Identify which cell holds the provided text, then report its (x, y) central coordinate. 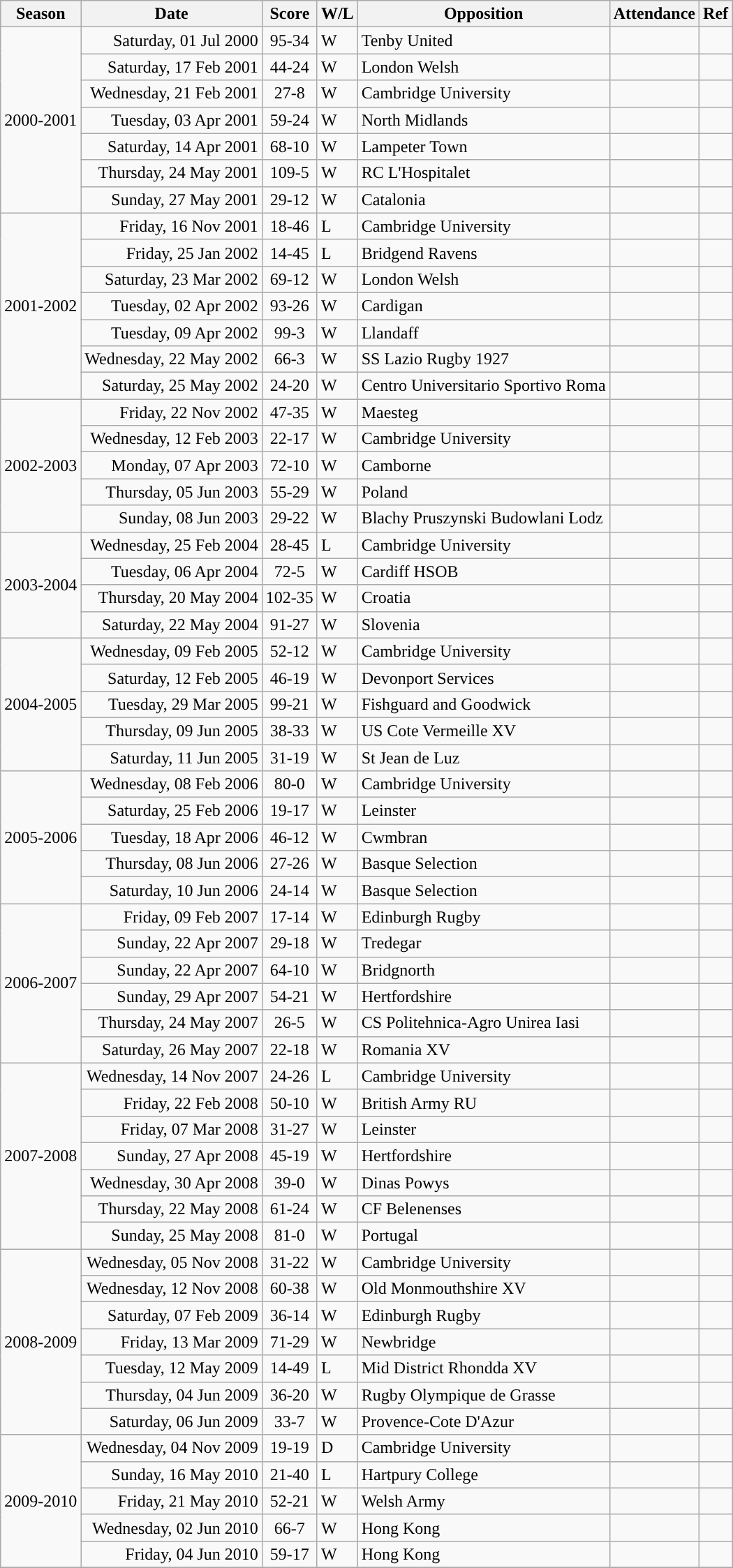
Friday, 13 Mar 2009 (172, 1342)
91-27 (289, 625)
Tenby United (483, 40)
2009-2010 (40, 1501)
Sunday, 29 Apr 2007 (172, 996)
Croatia (483, 598)
55-29 (289, 492)
38-33 (289, 731)
Saturday, 14 Apr 2001 (172, 147)
109-5 (289, 173)
61-24 (289, 1209)
Newbridge (483, 1342)
68-10 (289, 147)
CF Belenenses (483, 1209)
Saturday, 25 Feb 2006 (172, 811)
Cardiff HSOB (483, 572)
Attendance (654, 14)
Saturday, 23 Mar 2002 (172, 279)
26-5 (289, 1023)
Camborne (483, 465)
29-18 (289, 943)
Maesteg (483, 412)
Sunday, 08 Jun 2003 (172, 518)
22-18 (289, 1050)
Opposition (483, 14)
22-17 (289, 439)
Friday, 07 Mar 2008 (172, 1129)
Rugby Olympique de Grasse (483, 1395)
29-22 (289, 518)
71-29 (289, 1342)
CS Politehnica-Agro Unirea Iasi (483, 1023)
2000-2001 (40, 120)
Saturday, 17 Feb 2001 (172, 67)
Friday, 25 Jan 2002 (172, 253)
Saturday, 01 Jul 2000 (172, 40)
50-10 (289, 1103)
Wednesday, 12 Nov 2008 (172, 1289)
54-21 (289, 996)
39-0 (289, 1183)
Catalonia (483, 200)
52-21 (289, 1501)
Romania XV (483, 1050)
Wednesday, 22 May 2002 (172, 359)
Lampeter Town (483, 147)
27-26 (289, 864)
Tuesday, 18 Apr 2006 (172, 837)
46-19 (289, 678)
46-12 (289, 837)
Devonport Services (483, 678)
99-3 (289, 333)
Friday, 22 Feb 2008 (172, 1103)
21-40 (289, 1474)
Bridgend Ravens (483, 253)
14-49 (289, 1368)
Friday, 04 Jun 2010 (172, 1554)
36-20 (289, 1395)
Friday, 16 Nov 2001 (172, 226)
Date (172, 14)
102-35 (289, 598)
2005-2006 (40, 837)
Welsh Army (483, 1501)
60-38 (289, 1289)
Tuesday, 06 Apr 2004 (172, 572)
Dinas Powys (483, 1183)
Wednesday, 05 Nov 2008 (172, 1262)
Fishguard and Goodwick (483, 704)
Portugal (483, 1236)
Saturday, 11 Jun 2005 (172, 757)
W/L (337, 14)
Wednesday, 12 Feb 2003 (172, 439)
2002-2003 (40, 465)
27-8 (289, 94)
Wednesday, 21 Feb 2001 (172, 94)
Tuesday, 09 Apr 2002 (172, 333)
Saturday, 26 May 2007 (172, 1050)
18-46 (289, 226)
24-26 (289, 1076)
RC L'Hospitalet (483, 173)
24-14 (289, 890)
Cardigan (483, 306)
Saturday, 10 Jun 2006 (172, 890)
Tuesday, 03 Apr 2001 (172, 120)
US Cote Vermeille XV (483, 731)
British Army RU (483, 1103)
17-14 (289, 917)
69-12 (289, 279)
95-34 (289, 40)
44-24 (289, 67)
Wednesday, 14 Nov 2007 (172, 1076)
33-7 (289, 1421)
Mid District Rhondda XV (483, 1368)
Thursday, 24 May 2007 (172, 1023)
Thursday, 09 Jun 2005 (172, 731)
Season (40, 14)
Centro Universitario Sportivo Roma (483, 386)
Tuesday, 29 Mar 2005 (172, 704)
29-12 (289, 200)
14-45 (289, 253)
Monday, 07 Apr 2003 (172, 465)
2004-2005 (40, 704)
36-14 (289, 1315)
Old Monmouthshire XV (483, 1289)
Thursday, 05 Jun 2003 (172, 492)
Sunday, 27 Apr 2008 (172, 1156)
19-19 (289, 1448)
47-35 (289, 412)
2006-2007 (40, 983)
Wednesday, 08 Feb 2006 (172, 784)
Friday, 21 May 2010 (172, 1501)
Thursday, 24 May 2001 (172, 173)
Friday, 09 Feb 2007 (172, 917)
59-24 (289, 120)
66-7 (289, 1528)
64-10 (289, 970)
Saturday, 25 May 2002 (172, 386)
Tuesday, 02 Apr 2002 (172, 306)
Saturday, 12 Feb 2005 (172, 678)
Thursday, 04 Jun 2009 (172, 1395)
59-17 (289, 1554)
Hartpury College (483, 1474)
81-0 (289, 1236)
Sunday, 27 May 2001 (172, 200)
Sunday, 16 May 2010 (172, 1474)
99-21 (289, 704)
Tredegar (483, 943)
72-5 (289, 572)
Wednesday, 02 Jun 2010 (172, 1528)
45-19 (289, 1156)
Ref (716, 14)
72-10 (289, 465)
Saturday, 06 Jun 2009 (172, 1421)
31-19 (289, 757)
Thursday, 08 Jun 2006 (172, 864)
North Midlands (483, 120)
Bridgnorth (483, 970)
Llandaff (483, 333)
31-22 (289, 1262)
2003-2004 (40, 585)
2008-2009 (40, 1342)
Saturday, 07 Feb 2009 (172, 1315)
31-27 (289, 1129)
Friday, 22 Nov 2002 (172, 412)
D (337, 1448)
Sunday, 25 May 2008 (172, 1236)
Poland (483, 492)
93-26 (289, 306)
SS Lazio Rugby 1927 (483, 359)
Wednesday, 09 Feb 2005 (172, 651)
52-12 (289, 651)
Thursday, 20 May 2004 (172, 598)
24-20 (289, 386)
28-45 (289, 545)
Slovenia (483, 625)
66-3 (289, 359)
Blachy Pruszynski Budowlani Lodz (483, 518)
80-0 (289, 784)
Provence-Cote D'Azur (483, 1421)
Wednesday, 25 Feb 2004 (172, 545)
2007-2008 (40, 1156)
Tuesday, 12 May 2009 (172, 1368)
Thursday, 22 May 2008 (172, 1209)
2001-2002 (40, 306)
Wednesday, 30 Apr 2008 (172, 1183)
19-17 (289, 811)
Score (289, 14)
St Jean de Luz (483, 757)
Wednesday, 04 Nov 2009 (172, 1448)
Saturday, 22 May 2004 (172, 625)
Cwmbran (483, 837)
